Determine the [X, Y] coordinate at the center of the cell enclosing the given text.  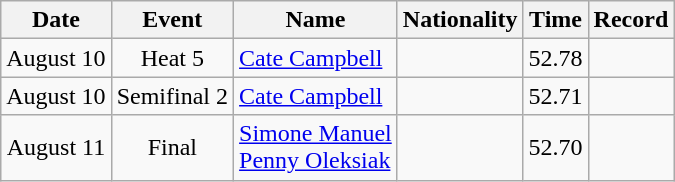
52.71 [556, 96]
Name [316, 20]
Heat 5 [172, 58]
Final [172, 148]
Nationality [460, 20]
52.78 [556, 58]
52.70 [556, 148]
Semifinal 2 [172, 96]
Event [172, 20]
Record [631, 20]
Simone Manuel Penny Oleksiak [316, 148]
Time [556, 20]
August 11 [56, 148]
Date [56, 20]
